Return the [x, y] coordinate for the center point of the cell that contains the specified text.  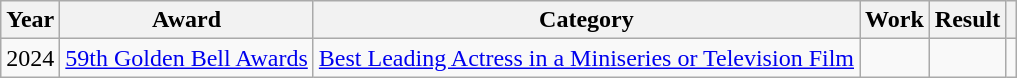
Work [895, 20]
Category [586, 20]
59th Golden Bell Awards [187, 58]
Award [187, 20]
Result [967, 20]
Best Leading Actress in a Miniseries or Television Film [586, 58]
2024 [30, 58]
Year [30, 20]
